Identify which cell holds the provided text, then report its [x, y] central coordinate. 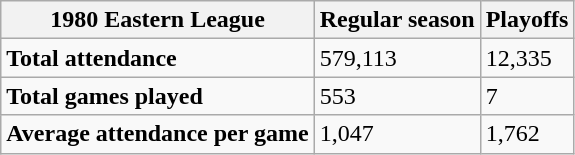
7 [527, 96]
1,047 [397, 134]
553 [397, 96]
1,762 [527, 134]
12,335 [527, 58]
1980 Eastern League [158, 20]
Regular season [397, 20]
Total attendance [158, 58]
Playoffs [527, 20]
Total games played [158, 96]
579,113 [397, 58]
Average attendance per game [158, 134]
